Return [x, y] of the center of cell containing provided text 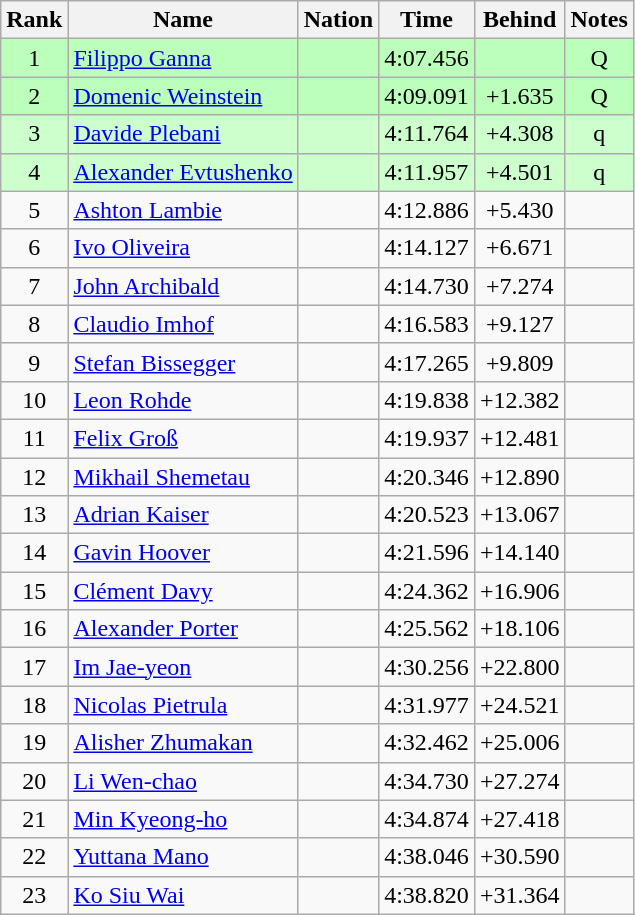
+4.308 [520, 134]
Clément Davy [183, 591]
+13.067 [520, 515]
4:30.256 [427, 667]
+9.127 [520, 324]
Yuttana Mano [183, 857]
+27.274 [520, 781]
4:14.127 [427, 248]
Ko Siu Wai [183, 895]
Felix Groß [183, 438]
Notes [599, 20]
Mikhail Shemetau [183, 477]
23 [34, 895]
Leon Rohde [183, 400]
+12.382 [520, 400]
7 [34, 286]
+6.671 [520, 248]
4:34.874 [427, 819]
4:16.583 [427, 324]
+22.800 [520, 667]
Li Wen-chao [183, 781]
+12.481 [520, 438]
Behind [520, 20]
4:19.838 [427, 400]
4:07.456 [427, 58]
22 [34, 857]
4:11.957 [427, 172]
20 [34, 781]
9 [34, 362]
4:31.977 [427, 705]
4:14.730 [427, 286]
Ashton Lambie [183, 210]
8 [34, 324]
Filippo Ganna [183, 58]
14 [34, 553]
4:20.523 [427, 515]
21 [34, 819]
4:19.937 [427, 438]
4:20.346 [427, 477]
+18.106 [520, 629]
Name [183, 20]
Alexander Porter [183, 629]
+14.140 [520, 553]
4:25.562 [427, 629]
3 [34, 134]
+9.809 [520, 362]
16 [34, 629]
Ivo Oliveira [183, 248]
Alisher Zhumakan [183, 743]
12 [34, 477]
15 [34, 591]
4:17.265 [427, 362]
+24.521 [520, 705]
+31.364 [520, 895]
+25.006 [520, 743]
+4.501 [520, 172]
4:12.886 [427, 210]
+16.906 [520, 591]
Stefan Bissegger [183, 362]
4:34.730 [427, 781]
4:38.820 [427, 895]
4:32.462 [427, 743]
1 [34, 58]
Alexander Evtushenko [183, 172]
18 [34, 705]
Domenic Weinstein [183, 96]
2 [34, 96]
Nicolas Pietrula [183, 705]
Claudio Imhof [183, 324]
10 [34, 400]
19 [34, 743]
4 [34, 172]
5 [34, 210]
Im Jae-yeon [183, 667]
4:21.596 [427, 553]
+5.430 [520, 210]
6 [34, 248]
17 [34, 667]
4:38.046 [427, 857]
Min Kyeong-ho [183, 819]
Davide Plebani [183, 134]
+1.635 [520, 96]
4:11.764 [427, 134]
+27.418 [520, 819]
+12.890 [520, 477]
13 [34, 515]
+7.274 [520, 286]
Nation [338, 20]
John Archibald [183, 286]
4:09.091 [427, 96]
Time [427, 20]
4:24.362 [427, 591]
11 [34, 438]
Rank [34, 20]
+30.590 [520, 857]
Adrian Kaiser [183, 515]
Gavin Hoover [183, 553]
